Determine the (x, y) coordinate at the center of the cell enclosing the given text.  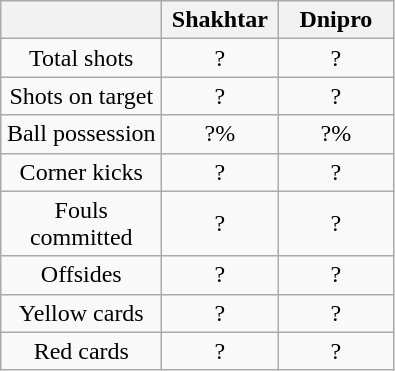
Corner kicks (82, 172)
Dnipro (336, 20)
Shakhtar (220, 20)
Fouls committed (82, 224)
Total shots (82, 58)
Ball possession (82, 134)
Red cards (82, 351)
Offsides (82, 275)
Shots on target (82, 96)
Yellow cards (82, 313)
